Locate the cell with the specified text and output its [X, Y] center coordinate. 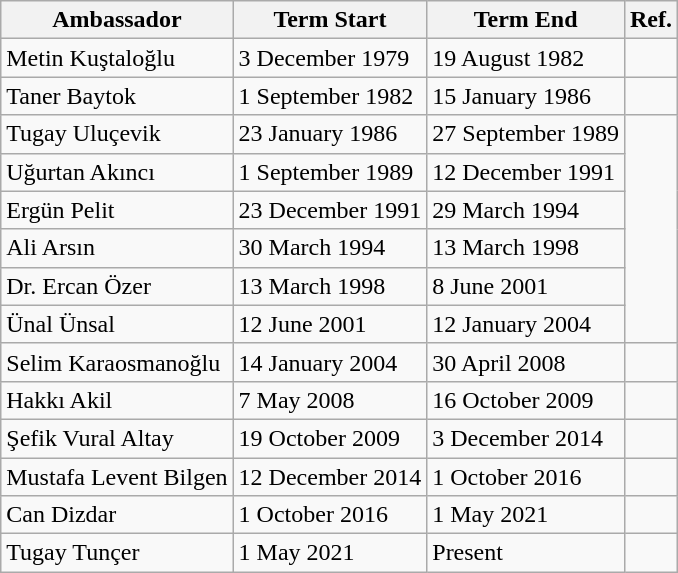
Selim Karaosmanoğlu [117, 362]
Term Start [330, 20]
27 September 1989 [526, 134]
Metin Kuştaloğlu [117, 58]
1 September 1982 [330, 96]
23 January 1986 [330, 134]
7 May 2008 [330, 400]
12 January 2004 [526, 324]
Ünal Ünsal [117, 324]
Term End [526, 20]
Ref. [650, 20]
12 June 2001 [330, 324]
8 June 2001 [526, 286]
3 December 1979 [330, 58]
Hakkı Akil [117, 400]
Ergün Pelit [117, 210]
Ambassador [117, 20]
12 December 2014 [330, 477]
15 January 1986 [526, 96]
30 April 2008 [526, 362]
Ali Arsın [117, 248]
19 October 2009 [330, 438]
Taner Baytok [117, 96]
16 October 2009 [526, 400]
1 September 1989 [330, 172]
Present [526, 553]
Tugay Uluçevik [117, 134]
Dr. Ercan Özer [117, 286]
19 August 1982 [526, 58]
14 January 2004 [330, 362]
23 December 1991 [330, 210]
12 December 1991 [526, 172]
30 March 1994 [330, 248]
Can Dizdar [117, 515]
3 December 2014 [526, 438]
Şefik Vural Altay [117, 438]
Mustafa Levent Bilgen [117, 477]
29 March 1994 [526, 210]
Tugay Tunçer [117, 553]
Uğurtan Akıncı [117, 172]
